Scan for the cell matching the given text and deliver its (x, y) coordinate at center. 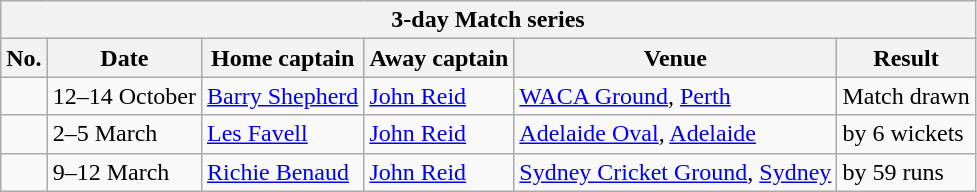
No. (24, 58)
Richie Benaud (283, 172)
12–14 October (124, 96)
WACA Ground, Perth (676, 96)
Sydney Cricket Ground, Sydney (676, 172)
Match drawn (906, 96)
Away captain (439, 58)
Adelaide Oval, Adelaide (676, 134)
Home captain (283, 58)
by 6 wickets (906, 134)
by 59 runs (906, 172)
9–12 March (124, 172)
Barry Shepherd (283, 96)
Venue (676, 58)
Result (906, 58)
2–5 March (124, 134)
3-day Match series (488, 20)
Date (124, 58)
Les Favell (283, 134)
